Return the [X, Y] coordinate for the center point of the cell that contains the specified text.  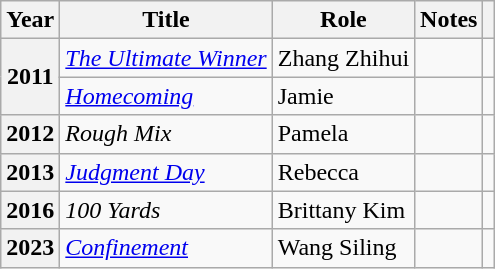
Homecoming [166, 96]
Rebecca [343, 172]
Judgment Day [166, 172]
Confinement [166, 248]
Title [166, 20]
Notes [449, 20]
Wang Siling [343, 248]
2013 [30, 172]
Pamela [343, 134]
Jamie [343, 96]
Brittany Kim [343, 210]
2011 [30, 77]
The Ultimate Winner [166, 58]
Role [343, 20]
Zhang Zhihui [343, 58]
Rough Mix [166, 134]
2023 [30, 248]
2012 [30, 134]
100 Yards [166, 210]
Year [30, 20]
2016 [30, 210]
